Detect which cell encompasses the target text, then output its (X, Y) center coordinate. 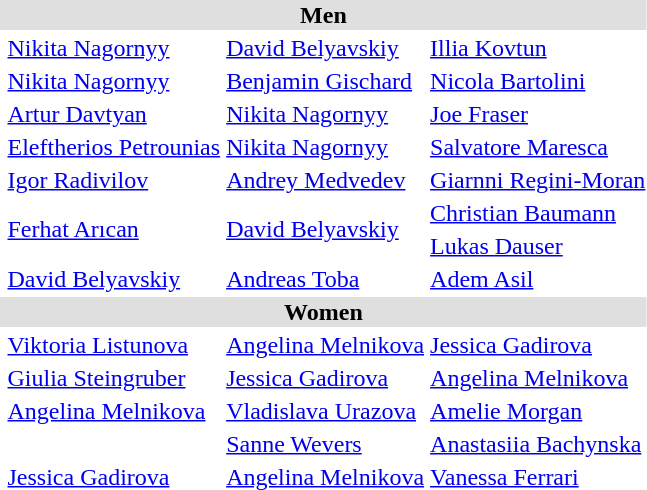
Eleftherios Petrounias (114, 147)
Women (324, 312)
Igor Radivilov (114, 180)
Illia Kovtun (538, 48)
Ferhat Arıcan (114, 230)
Nicola Bartolini (538, 81)
Sanne Wevers (326, 444)
Giulia Steingruber (114, 378)
Giarnni Regini-Moran (538, 180)
Joe Fraser (538, 114)
Andrey Medvedev (326, 180)
Men (324, 15)
Amelie Morgan (538, 411)
Viktoria Listunova (114, 345)
Lukas Dauser (538, 246)
Christian Baumann (538, 213)
Anastasiia Bachynska (538, 444)
Benjamin Gischard (326, 81)
Artur Davtyan (114, 114)
Adem Asil (538, 279)
Vladislava Urazova (326, 411)
Salvatore Maresca (538, 147)
Andreas Toba (326, 279)
